Capture the cell that displays the provided text and extract its (x, y) central coordinate. 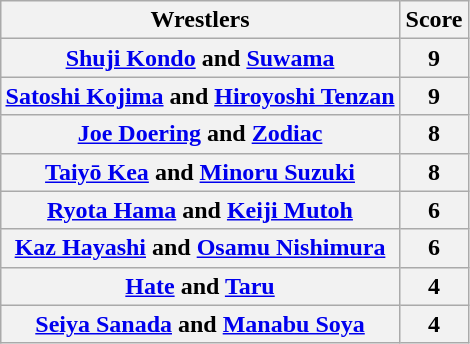
Shuji Kondo and Suwama (200, 58)
Seiya Sanada and Manabu Soya (200, 324)
Joe Doering and Zodiac (200, 134)
Ryota Hama and Keiji Mutoh (200, 210)
Satoshi Kojima and Hiroyoshi Tenzan (200, 96)
Kaz Hayashi and Osamu Nishimura (200, 248)
Taiyō Kea and Minoru Suzuki (200, 172)
Wrestlers (200, 20)
Hate and Taru (200, 286)
Score (434, 20)
